Detect which cell encompasses the target text, then output its [X, Y] center coordinate. 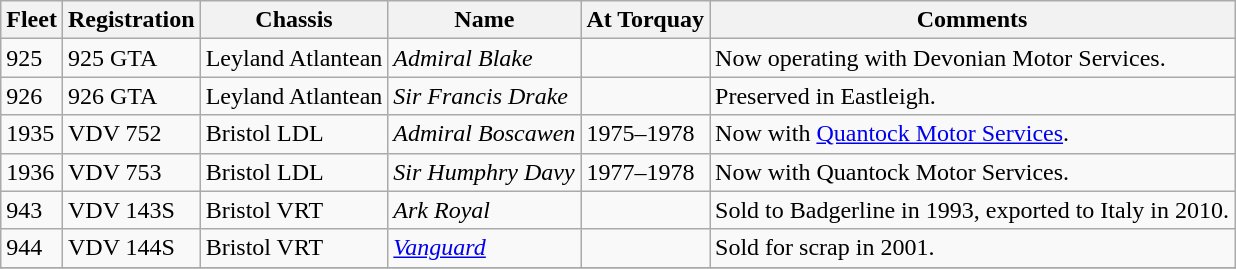
1975–1978 [646, 134]
Name [484, 20]
926 GTA [131, 96]
1935 [32, 134]
925 GTA [131, 58]
Fleet [32, 20]
Ark Royal [484, 210]
VDV 143S [131, 210]
VDV 752 [131, 134]
Sold for scrap in 2001. [972, 248]
Admiral Boscawen [484, 134]
925 [32, 58]
Registration [131, 20]
1936 [32, 172]
VDV 753 [131, 172]
At Torquay [646, 20]
944 [32, 248]
1977–1978 [646, 172]
Comments [972, 20]
VDV 144S [131, 248]
Admiral Blake [484, 58]
Preserved in Eastleigh. [972, 96]
Now operating with Devonian Motor Services. [972, 58]
Chassis [294, 20]
Sir Francis Drake [484, 96]
926 [32, 96]
943 [32, 210]
Vanguard [484, 248]
Sir Humphry Davy [484, 172]
Sold to Badgerline in 1993, exported to Italy in 2010. [972, 210]
